Provide the [X, Y] coordinate of the cell's center where the given text is located.  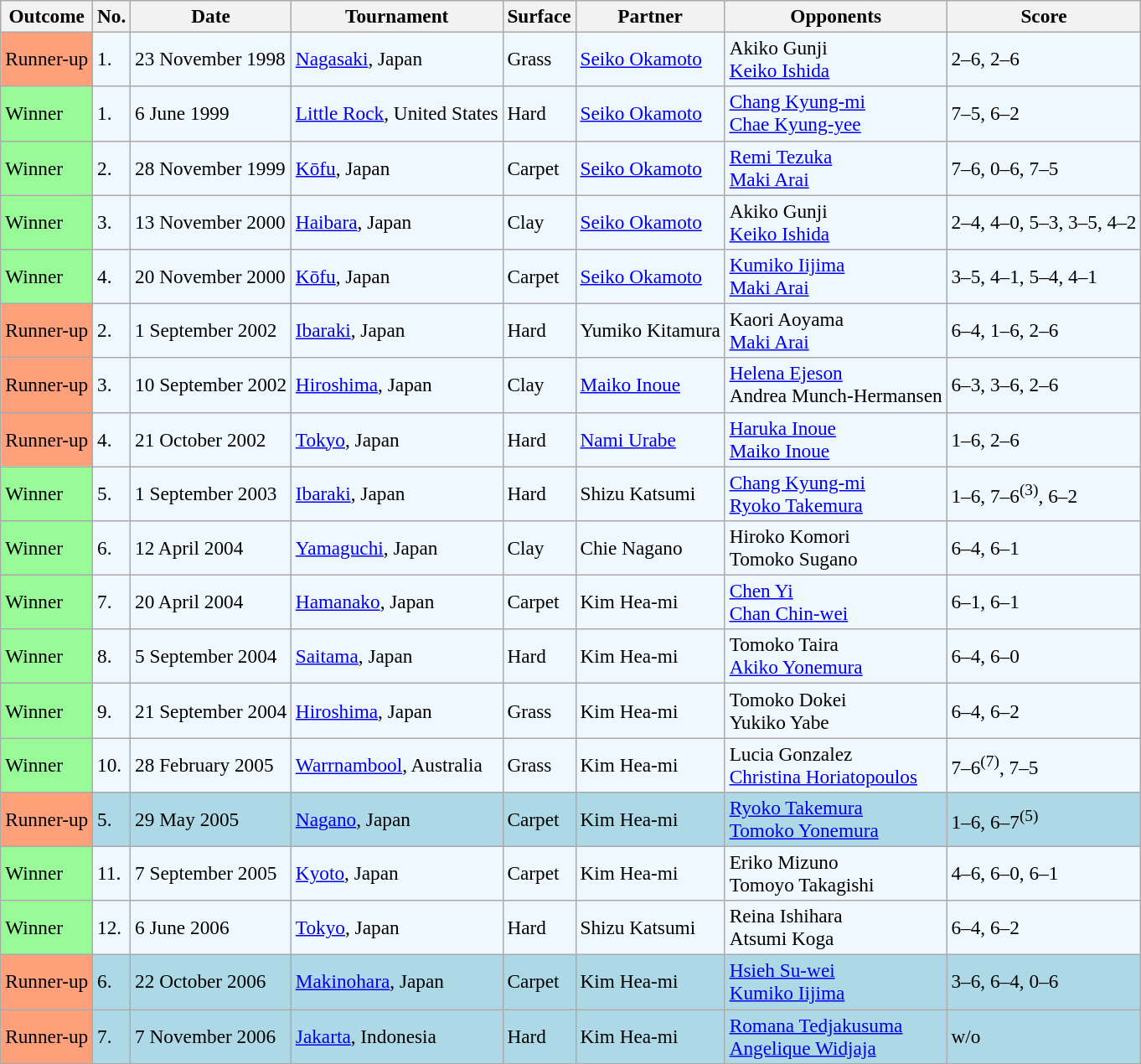
Nami Urabe [650, 439]
Haruka Inoue Maiko Inoue [836, 439]
Chang Kyung-mi Chae Kyung-yee [836, 114]
20 April 2004 [211, 602]
21 September 2004 [211, 710]
Eriko Mizuno Tomoyo Takagishi [836, 873]
3–6, 6–4, 0–6 [1044, 982]
w/o [1044, 1036]
Hamanako, Japan [397, 602]
Hsieh Su-wei Kumiko Iijima [836, 982]
Surface [540, 16]
1–6, 6–7(5) [1044, 819]
Date [211, 16]
Little Rock, United States [397, 114]
7 September 2005 [211, 873]
Kaori Aoyama Maki Arai [836, 330]
11. [112, 873]
22 October 2006 [211, 982]
1–6, 2–6 [1044, 439]
Kyoto, Japan [397, 873]
1–6, 7–6(3), 6–2 [1044, 493]
7 November 2006 [211, 1036]
Yamaguchi, Japan [397, 548]
13 November 2000 [211, 221]
Score [1044, 16]
12. [112, 928]
10 September 2002 [211, 385]
12 April 2004 [211, 548]
1 September 2003 [211, 493]
Kumiko Iijima Maki Arai [836, 276]
Lucia Gonzalez Christina Horiatopoulos [836, 764]
7–6, 0–6, 7–5 [1044, 168]
Remi Tezuka Maki Arai [836, 168]
6–4, 1–6, 2–6 [1044, 330]
28 November 1999 [211, 168]
Partner [650, 16]
Chie Nagano [650, 548]
Chang Kyung-mi Ryoko Takemura [836, 493]
6–1, 6–1 [1044, 602]
Jakarta, Indonesia [397, 1036]
Chen Yi Chan Chin-wei [836, 602]
Saitama, Japan [397, 657]
Romana Tedjakusuma Angelique Widjaja [836, 1036]
6–3, 3–6, 2–6 [1044, 385]
Maiko Inoue [650, 385]
Nagasaki, Japan [397, 59]
23 November 1998 [211, 59]
Tournament [397, 16]
4–6, 6–0, 6–1 [1044, 873]
Haibara, Japan [397, 221]
Nagano, Japan [397, 819]
2–6, 2–6 [1044, 59]
1 September 2002 [211, 330]
6 June 2006 [211, 928]
Hiroko Komori Tomoko Sugano [836, 548]
3–5, 4–1, 5–4, 4–1 [1044, 276]
2–4, 4–0, 5–3, 3–5, 4–2 [1044, 221]
Yumiko Kitamura [650, 330]
6 June 1999 [211, 114]
20 November 2000 [211, 276]
28 February 2005 [211, 764]
7–6(7), 7–5 [1044, 764]
9. [112, 710]
Tomoko Taira Akiko Yonemura [836, 657]
29 May 2005 [211, 819]
10. [112, 764]
8. [112, 657]
No. [112, 16]
21 October 2002 [211, 439]
Outcome [47, 16]
Opponents [836, 16]
Warrnambool, Australia [397, 764]
6–4, 6–0 [1044, 657]
5 September 2004 [211, 657]
Ryoko Takemura Tomoko Yonemura [836, 819]
Helena Ejeson Andrea Munch-Hermansen [836, 385]
Tomoko Dokei Yukiko Yabe [836, 710]
6–4, 6–1 [1044, 548]
Makinohara, Japan [397, 982]
7–5, 6–2 [1044, 114]
Reina Ishihara Atsumi Koga [836, 928]
